Identify which cell holds the provided text, then report its [X, Y] central coordinate. 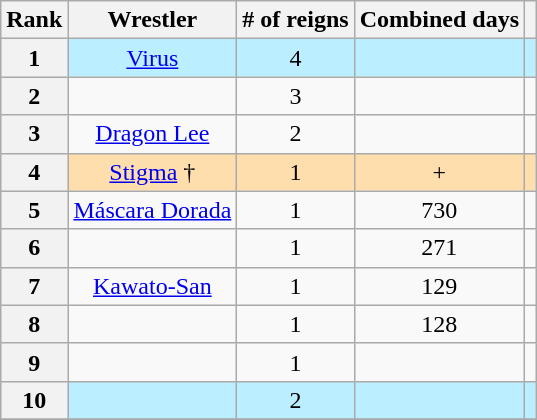
5 [34, 210]
271 [439, 248]
Wrestler [152, 20]
9 [34, 362]
Combined days [439, 20]
Máscara Dorada [152, 210]
Kawato-San [152, 286]
# of reigns [296, 20]
129 [439, 286]
Virus [152, 58]
Rank [34, 20]
10 [34, 400]
7 [34, 286]
730 [439, 210]
8 [34, 324]
128 [439, 324]
6 [34, 248]
Stigma † [152, 172]
Dragon Lee [152, 134]
+ [439, 172]
